From the cell containing the given text, extract its center point as [x, y] coordinate. 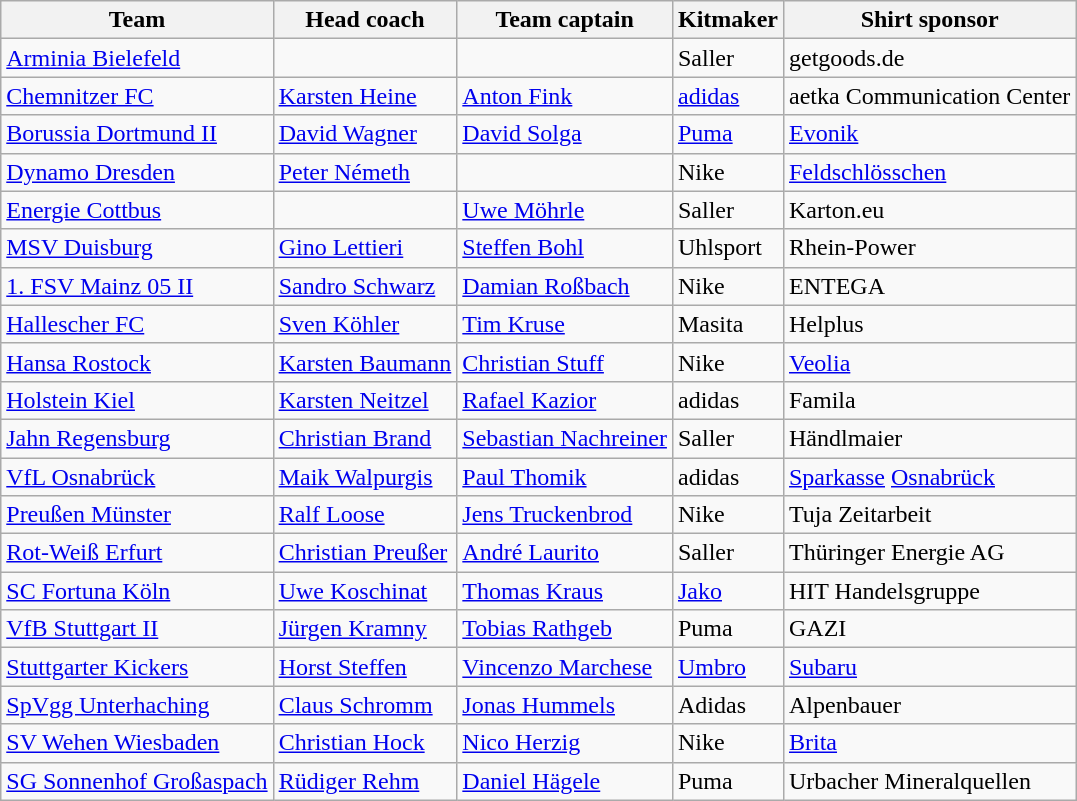
SG Sonnenhof Großaspach [137, 781]
Urbacher Mineralquellen [929, 781]
Hansa Rostock [137, 362]
Thüringer Energie AG [929, 553]
Kitmaker [728, 20]
Tuja Zeitarbeit [929, 515]
Claus Schromm [365, 705]
Rot-Weiß Erfurt [137, 553]
Jürgen Kramny [365, 629]
Umbro [728, 667]
Horst Steffen [365, 667]
David Solga [565, 134]
Sparkasse Osnabrück [929, 477]
David Wagner [365, 134]
GAZI [929, 629]
1. FSV Mainz 05 II [137, 286]
Arminia Bielefeld [137, 58]
Team [137, 20]
Damian Roßbach [565, 286]
Jahn Regensburg [137, 438]
Hallescher FC [137, 324]
Brita [929, 743]
ENTEGA [929, 286]
Maik Walpurgis [365, 477]
SV Wehen Wiesbaden [137, 743]
Sebastian Nachreiner [565, 438]
VfB Stuttgart II [137, 629]
Famila [929, 400]
Karton.eu [929, 210]
Uwe Koschinat [365, 591]
Holstein Kiel [137, 400]
Uhlsport [728, 248]
Shirt sponsor [929, 20]
Alpenbauer [929, 705]
Adidas [728, 705]
SpVgg Unterhaching [137, 705]
Jens Truckenbrod [565, 515]
Peter Németh [365, 172]
Karsten Neitzel [365, 400]
Jonas Hummels [565, 705]
Paul Thomik [565, 477]
Christian Hock [365, 743]
Energie Cottbus [137, 210]
Jako [728, 591]
Vincenzo Marchese [565, 667]
Masita [728, 324]
aetka Communication Center [929, 96]
Tim Kruse [565, 324]
Karsten Baumann [365, 362]
Daniel Hägele [565, 781]
Rüdiger Rehm [365, 781]
Karsten Heine [365, 96]
Feldschlösschen [929, 172]
Thomas Kraus [565, 591]
Chemnitzer FC [137, 96]
Sven Köhler [365, 324]
Händlmaier [929, 438]
Christian Stuff [565, 362]
getgoods.de [929, 58]
Veolia [929, 362]
Evonik [929, 134]
Subaru [929, 667]
Nico Herzig [565, 743]
Ralf Loose [365, 515]
Borussia Dortmund II [137, 134]
André Laurito [565, 553]
Tobias Rathgeb [565, 629]
Head coach [365, 20]
Rafael Kazior [565, 400]
Dynamo Dresden [137, 172]
HIT Handelsgruppe [929, 591]
VfL Osnabrück [137, 477]
Helplus [929, 324]
Christian Brand [365, 438]
Team captain [565, 20]
Rhein-Power [929, 248]
Sandro Schwarz [365, 286]
Gino Lettieri [365, 248]
Uwe Möhrle [565, 210]
Stuttgarter Kickers [137, 667]
Preußen Münster [137, 515]
Christian Preußer [365, 553]
Anton Fink [565, 96]
Steffen Bohl [565, 248]
SC Fortuna Köln [137, 591]
MSV Duisburg [137, 248]
